Return (X, Y) of the center of cell containing provided text 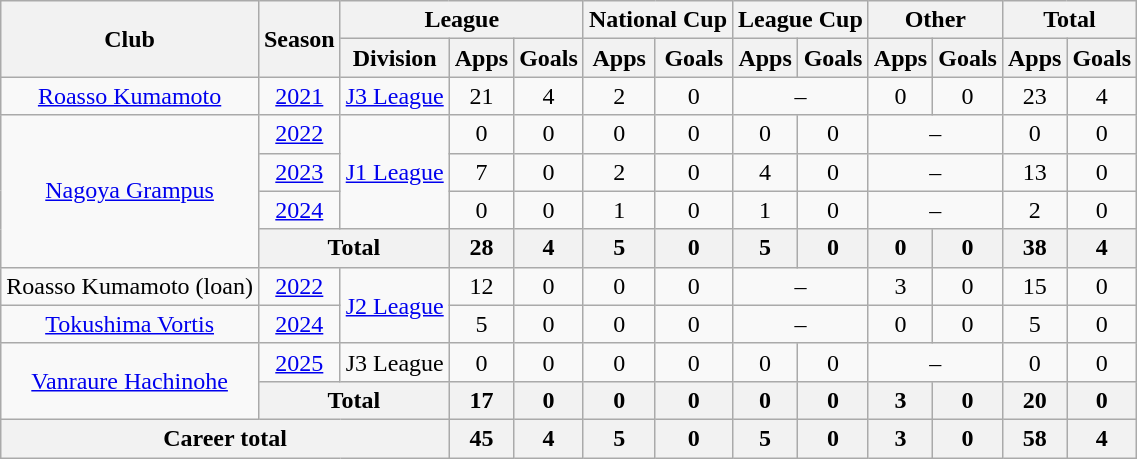
2025 (299, 362)
Club (130, 39)
21 (481, 96)
Season (299, 39)
Other (935, 20)
Career total (225, 438)
58 (1034, 438)
Tokushima Vortis (130, 324)
League (462, 20)
2021 (299, 96)
23 (1034, 96)
7 (481, 172)
Vanraure Hachinohe (130, 381)
13 (1034, 172)
Nagoya Grampus (130, 191)
45 (481, 438)
2023 (299, 172)
Division (394, 58)
J2 League (394, 305)
12 (481, 286)
National Cup (658, 20)
J1 League (394, 172)
Roasso Kumamoto (130, 96)
20 (1034, 400)
League Cup (801, 20)
Roasso Kumamoto (loan) (130, 286)
17 (481, 400)
15 (1034, 286)
28 (481, 248)
38 (1034, 248)
